Detect which cell encompasses the target text, then output its [x, y] center coordinate. 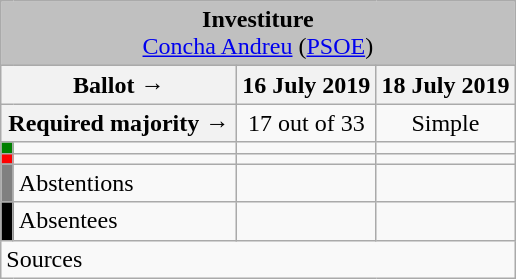
Required majority → [119, 123]
16 July 2019 [306, 85]
InvestitureConcha Andreu (PSOE) [258, 34]
Sources [258, 259]
17 out of 33 [306, 123]
Simple [446, 123]
Ballot → [119, 85]
18 July 2019 [446, 85]
Abstentions [125, 183]
Absentees [125, 221]
